Extract the [x, y] coordinate from the center of the cell holding the provided text.  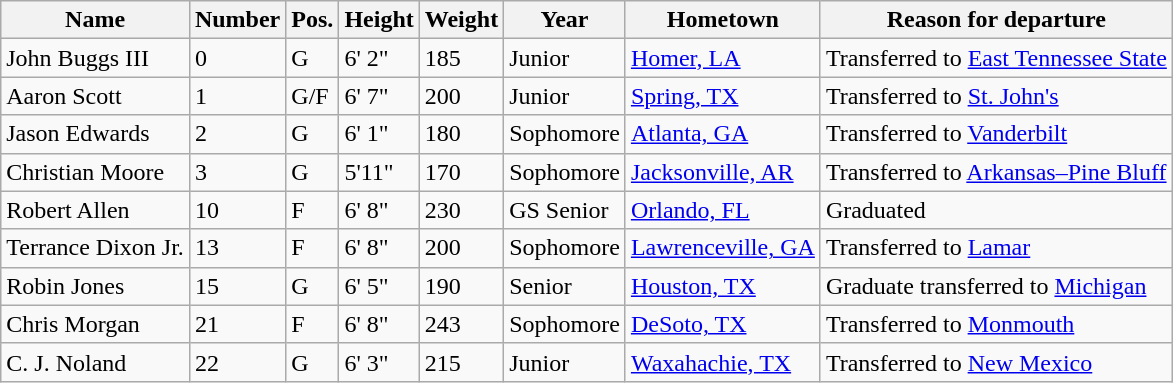
Robert Allen [96, 210]
Lawrenceville, GA [722, 248]
15 [237, 286]
Robin Jones [96, 286]
Jacksonville, AR [722, 172]
Transferred to Monmouth [996, 324]
Transferred to Vanderbilt [996, 134]
Houston, TX [722, 286]
6' 2" [379, 58]
190 [461, 286]
C. J. Noland [96, 362]
243 [461, 324]
22 [237, 362]
185 [461, 58]
Year [565, 20]
Transferred to Lamar [996, 248]
Transferred to New Mexico [996, 362]
Transferred to Arkansas–Pine Bluff [996, 172]
21 [237, 324]
2 [237, 134]
G/F [312, 96]
6' 3" [379, 362]
180 [461, 134]
0 [237, 58]
Reason for departure [996, 20]
Transferred to St. John's [996, 96]
Senior [565, 286]
Pos. [312, 20]
6' 5" [379, 286]
5'11" [379, 172]
Hometown [722, 20]
6' 1" [379, 134]
Christian Moore [96, 172]
3 [237, 172]
Aaron Scott [96, 96]
Atlanta, GA [722, 134]
Orlando, FL [722, 210]
170 [461, 172]
10 [237, 210]
Jason Edwards [96, 134]
Graduate transferred to Michigan [996, 286]
13 [237, 248]
230 [461, 210]
Number [237, 20]
Terrance Dixon Jr. [96, 248]
Spring, TX [722, 96]
Height [379, 20]
Graduated [996, 210]
215 [461, 362]
1 [237, 96]
John Buggs III [96, 58]
DeSoto, TX [722, 324]
6' 7" [379, 96]
Chris Morgan [96, 324]
Homer, LA [722, 58]
Waxahachie, TX [722, 362]
GS Senior [565, 210]
Transferred to East Tennessee State [996, 58]
Name [96, 20]
Weight [461, 20]
